Identify which cell holds the provided text, then report its (X, Y) central coordinate. 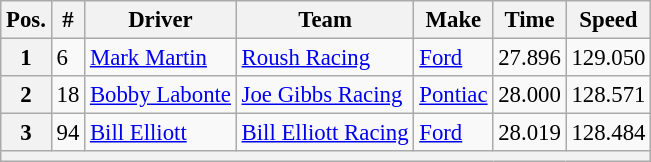
Bill Elliott (161, 133)
6 (68, 58)
28.019 (530, 133)
3 (26, 133)
Pontiac (454, 95)
1 (26, 58)
Mark Martin (161, 58)
Make (454, 20)
Driver (161, 20)
128.571 (608, 95)
18 (68, 95)
2 (26, 95)
Joe Gibbs Racing (325, 95)
# (68, 20)
Bill Elliott Racing (325, 133)
Bobby Labonte (161, 95)
Speed (608, 20)
28.000 (530, 95)
129.050 (608, 58)
Pos. (26, 20)
128.484 (608, 133)
Team (325, 20)
27.896 (530, 58)
Roush Racing (325, 58)
94 (68, 133)
Time (530, 20)
